Find where the given text appears and provide that cell's center as (x, y) coordinate. 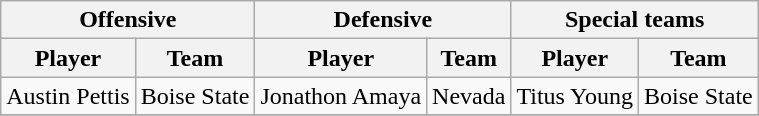
Special teams (634, 20)
Nevada (469, 96)
Austin Pettis (68, 96)
Titus Young (575, 96)
Jonathon Amaya (341, 96)
Offensive (128, 20)
Defensive (383, 20)
